Scan for the cell matching the given text and deliver its (x, y) coordinate at center. 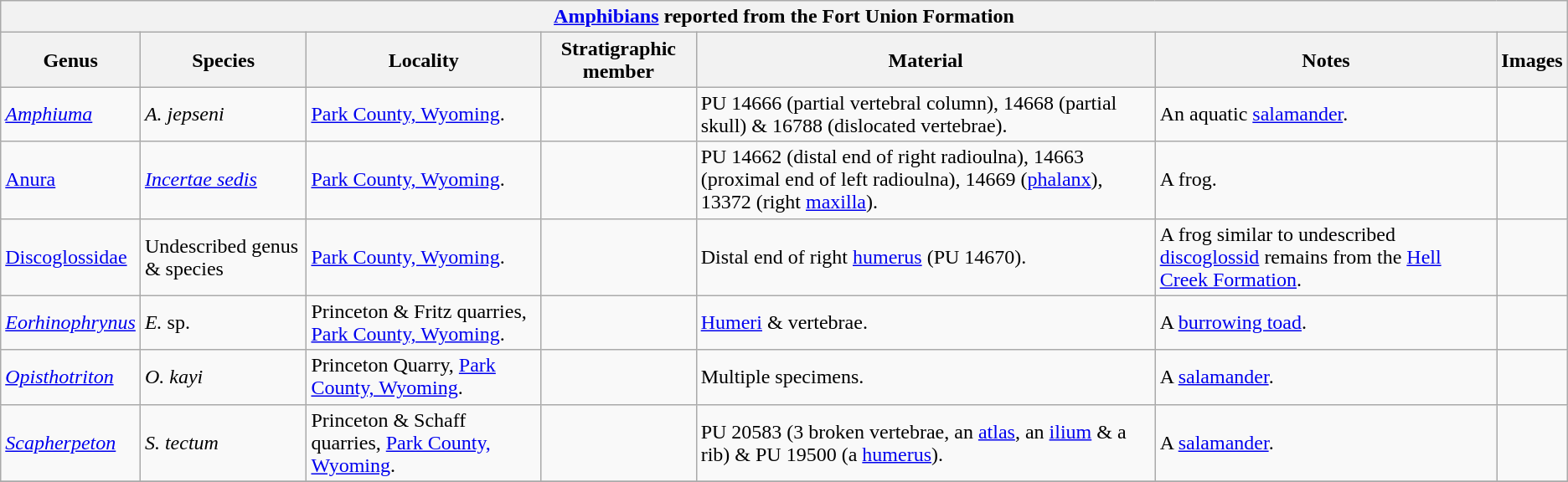
E. sp. (223, 323)
O. kayi (223, 377)
Anura (70, 180)
Notes (1326, 60)
A burrowing toad. (1326, 323)
An aquatic salamander. (1326, 114)
Discoglossidae (70, 257)
Stratigraphic member (618, 60)
PU 14662 (distal end of right radioulna), 14663 (proximal end of left radioulna), 14669 (phalanx), 13372 (right maxilla). (926, 180)
Material (926, 60)
Princeton Quarry, Park County, Wyoming. (424, 377)
Images (1532, 60)
Genus (70, 60)
Humeri & vertebrae. (926, 323)
Scapherpeton (70, 443)
Undescribed genus & species (223, 257)
PU 20583 (3 broken vertebrae, an atlas, an ilium & a rib) & PU 19500 (a humerus). (926, 443)
A frog similar to undescribed discoglossid remains from the Hell Creek Formation. (1326, 257)
Amphiuma (70, 114)
Incertae sedis (223, 180)
Locality (424, 60)
A. jepseni (223, 114)
Multiple specimens. (926, 377)
Princeton & Fritz quarries, Park County, Wyoming. (424, 323)
A frog. (1326, 180)
Princeton & Schaff quarries, Park County, Wyoming. (424, 443)
S. tectum (223, 443)
Eorhinophrynus (70, 323)
Distal end of right humerus (PU 14670). (926, 257)
PU 14666 (partial vertebral column), 14668 (partial skull) & 16788 (dislocated vertebrae). (926, 114)
Amphibians reported from the Fort Union Formation (784, 17)
Species (223, 60)
Opisthotriton (70, 377)
